Return [X, Y] of the center of cell containing provided text 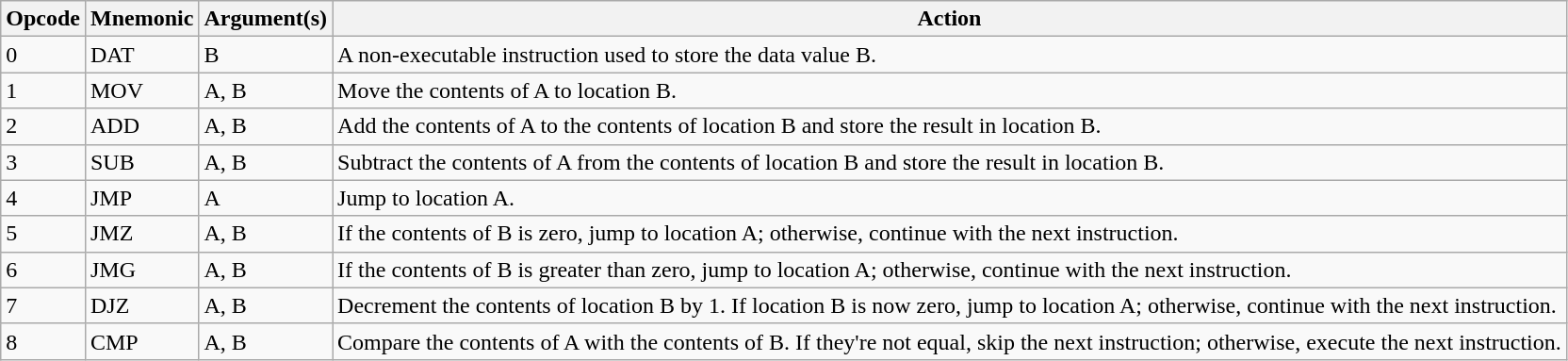
B [266, 55]
6 [43, 270]
5 [43, 234]
4 [43, 198]
3 [43, 162]
Add the contents of A to the contents of location B and store the result in location B. [950, 126]
SUB [141, 162]
7 [43, 305]
Argument(s) [266, 19]
Subtract the contents of A from the contents of location B and store the result in location B. [950, 162]
JMP [141, 198]
Decrement the contents of location B by 1. If location B is now zero, jump to location A; otherwise, continue with the next instruction. [950, 305]
Jump to location A. [950, 198]
JMG [141, 270]
Compare the contents of A with the contents of B. If they're not equal, skip the next instruction; otherwise, execute the next instruction. [950, 341]
DAT [141, 55]
If the contents of B is greater than zero, jump to location A; otherwise, continue with the next instruction. [950, 270]
ADD [141, 126]
If the contents of B is zero, jump to location A; otherwise, continue with the next instruction. [950, 234]
Move the contents of A to location B. [950, 90]
DJZ [141, 305]
Opcode [43, 19]
Action [950, 19]
8 [43, 341]
A non-executable instruction used to store the data value B. [950, 55]
JMZ [141, 234]
CMP [141, 341]
1 [43, 90]
Mnemonic [141, 19]
A [266, 198]
0 [43, 55]
2 [43, 126]
MOV [141, 90]
